Provide the (X, Y) coordinate of the cell's center where the given text is located.  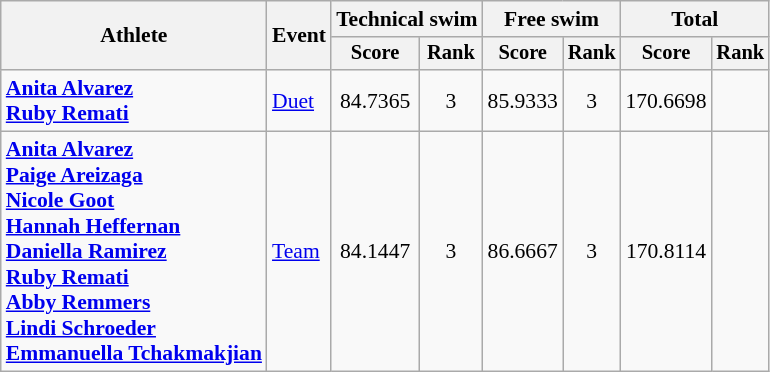
Event (299, 36)
170.6698 (666, 100)
Technical swim (406, 19)
Athlete (134, 36)
86.6667 (523, 252)
Anita AlvarezRuby Remati (134, 100)
170.8114 (666, 252)
84.7365 (375, 100)
Anita AlvarezPaige AreizagaNicole GootHannah HeffernanDaniella RamirezRuby RematiAbby RemmersLindi SchroederEmmanuella Tchakmakjian (134, 252)
84.1447 (375, 252)
Total (694, 19)
Team (299, 252)
85.9333 (523, 100)
Free swim (552, 19)
Duet (299, 100)
